Capture the cell that displays the provided text and extract its [x, y] central coordinate. 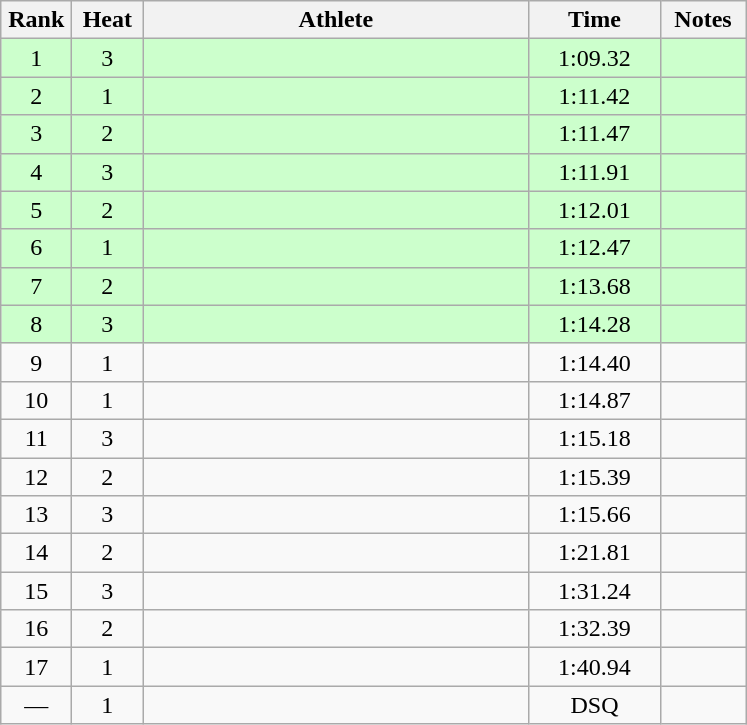
1:15.39 [594, 477]
1:32.39 [594, 629]
Athlete [336, 20]
1:15.18 [594, 438]
1:11.91 [594, 172]
8 [36, 324]
1:40.94 [594, 667]
— [36, 705]
1:21.81 [594, 553]
1:31.24 [594, 591]
11 [36, 438]
1:12.01 [594, 210]
DSQ [594, 705]
15 [36, 591]
13 [36, 515]
Time [594, 20]
16 [36, 629]
14 [36, 553]
1:12.47 [594, 248]
17 [36, 667]
4 [36, 172]
1:15.66 [594, 515]
Heat [108, 20]
10 [36, 400]
1:14.28 [594, 324]
6 [36, 248]
Rank [36, 20]
5 [36, 210]
Notes [703, 20]
1:09.32 [594, 58]
1:11.47 [594, 134]
1:14.87 [594, 400]
1:13.68 [594, 286]
1:14.40 [594, 362]
9 [36, 362]
1:11.42 [594, 96]
7 [36, 286]
12 [36, 477]
